Detect which cell encompasses the target text, then output its (x, y) center coordinate. 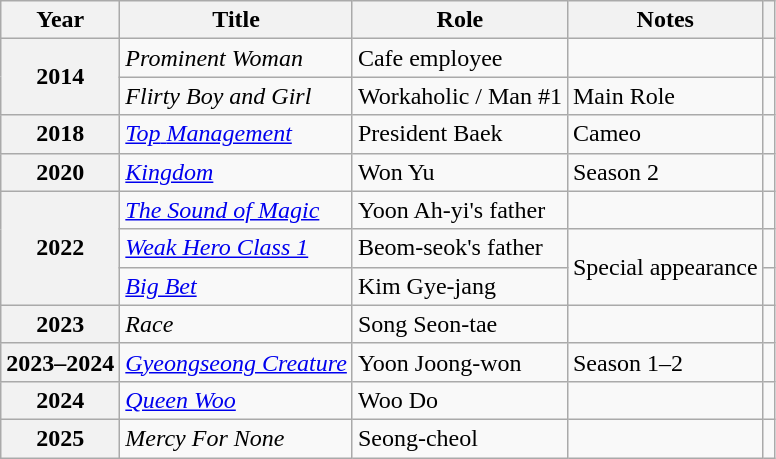
Beom-seok's father (460, 248)
Kingdom (236, 172)
Gyeongseong Creature (236, 362)
Notes (665, 20)
Cafe employee (460, 58)
Prominent Woman (236, 58)
President Baek (460, 134)
Weak Hero Class 1 (236, 248)
Mercy For None (236, 438)
Season 2 (665, 172)
Special appearance (665, 267)
Song Seon-tae (460, 324)
The Sound of Magic (236, 210)
Title (236, 20)
Big Bet (236, 286)
Top Management (236, 134)
2020 (60, 172)
Flirty Boy and Girl (236, 96)
Won Yu (460, 172)
Workaholic / Man #1 (460, 96)
Queen Woo (236, 400)
2023–2024 (60, 362)
Kim Gye-jang (460, 286)
2014 (60, 77)
Woo Do (460, 400)
2022 (60, 248)
Yoon Ah-yi's father (460, 210)
2024 (60, 400)
Main Role (665, 96)
2018 (60, 134)
Seong-cheol (460, 438)
Yoon Joong-won (460, 362)
Race (236, 324)
Cameo (665, 134)
Role (460, 20)
Year (60, 20)
Season 1–2 (665, 362)
2025 (60, 438)
2023 (60, 324)
